Scan for the cell matching the given text and deliver its [x, y] coordinate at center. 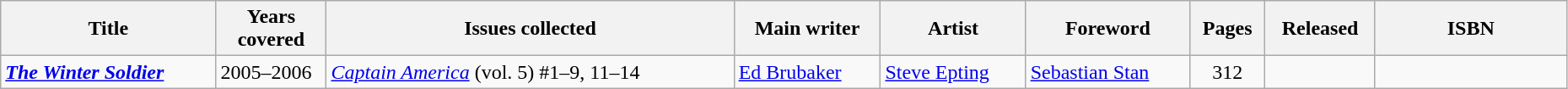
Artist [953, 29]
Pages [1228, 29]
Foreword [1107, 29]
Sebastian Stan [1107, 72]
ISBN [1471, 29]
Steve Epting [953, 72]
Title [108, 29]
2005–2006 [272, 72]
The Winter Soldier [108, 72]
312 [1228, 72]
Captain America (vol. 5) #1–9, 11–14 [530, 72]
Main writer [807, 29]
Issues collected [530, 29]
Years covered [272, 29]
Ed Brubaker [807, 72]
Released [1320, 29]
